Identify which cell holds the provided text, then report its (X, Y) central coordinate. 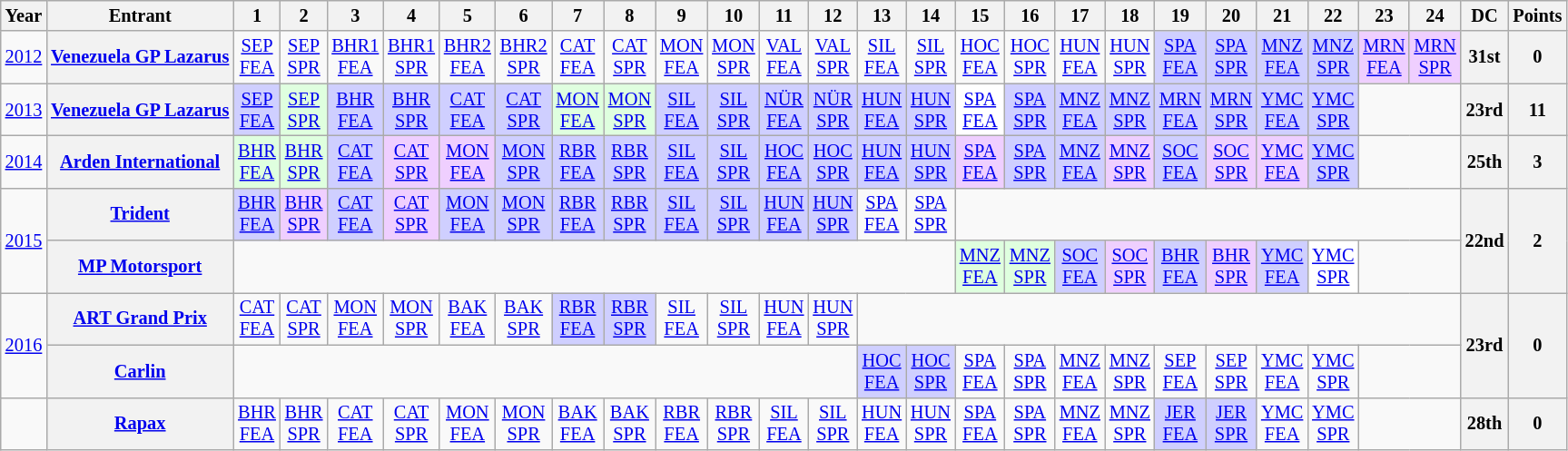
5 (468, 15)
14 (931, 15)
18 (1129, 15)
21 (1282, 15)
2014 (24, 162)
8 (630, 15)
NÜRSPR (833, 110)
28th (1485, 424)
12 (833, 15)
2015 (24, 240)
VALFEA (784, 57)
16 (1030, 15)
31st (1485, 57)
ART Grand Prix (140, 319)
20 (1231, 15)
Carlin (140, 371)
2016 (24, 345)
JERSPR (1231, 424)
15 (981, 15)
NÜRFEA (784, 110)
13 (882, 15)
24 (1435, 15)
Arden International (140, 162)
BHR1SPR (411, 57)
Rapax (140, 424)
2013 (24, 110)
25th (1485, 162)
BHR2FEA (468, 57)
7 (577, 15)
10 (734, 15)
JERFEA (1180, 424)
19 (1180, 15)
Points (1537, 15)
22 (1333, 15)
6 (524, 15)
23 (1384, 15)
4 (411, 15)
DC (1485, 15)
22nd (1485, 240)
BHR2SPR (524, 57)
MP Motorsport (140, 267)
VALSPR (833, 57)
Trident (140, 214)
Year (24, 15)
1 (257, 15)
9 (681, 15)
2012 (24, 57)
Entrant (140, 15)
17 (1080, 15)
BHR1FEA (355, 57)
